Scan for the cell matching the given text and deliver its (X, Y) coordinate at center. 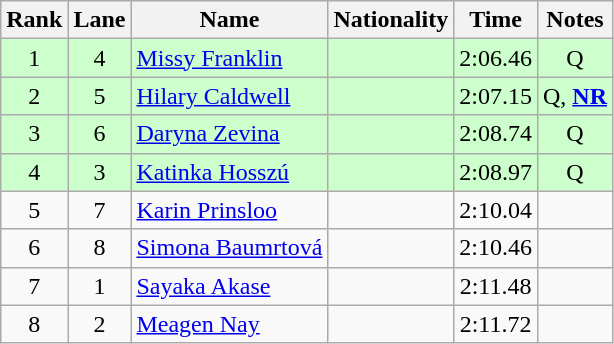
Name (230, 20)
Missy Franklin (230, 58)
2:11.72 (496, 324)
Nationality (391, 20)
Rank (34, 20)
2:06.46 (496, 58)
Lane (100, 20)
Simona Baumrtová (230, 248)
2:10.46 (496, 248)
Karin Prinsloo (230, 210)
Q, NR (574, 96)
2:08.97 (496, 172)
2:07.15 (496, 96)
Daryna Zevina (230, 134)
Meagen Nay (230, 324)
Hilary Caldwell (230, 96)
Katinka Hosszú (230, 172)
Sayaka Akase (230, 286)
2:08.74 (496, 134)
Notes (574, 20)
2:10.04 (496, 210)
Time (496, 20)
2:11.48 (496, 286)
